Output the [x, y] coordinate of the center of the cell containing the given text.  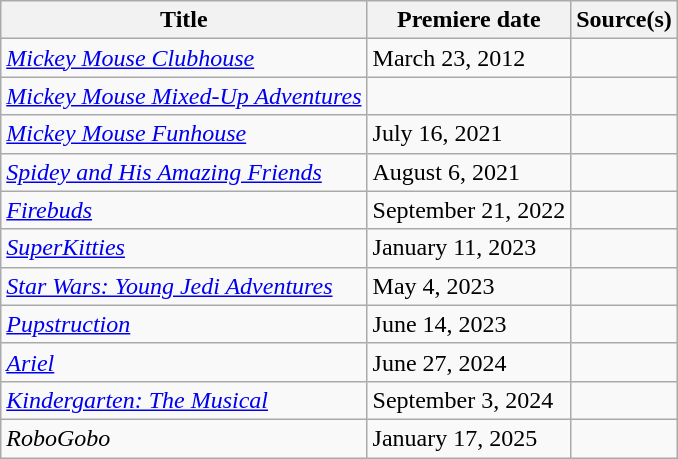
Star Wars: Young Jedi Adventures [184, 286]
January 17, 2025 [469, 438]
July 16, 2021 [469, 134]
Ariel [184, 362]
March 23, 2012 [469, 58]
Pupstruction [184, 324]
May 4, 2023 [469, 286]
Mickey Mouse Clubhouse [184, 58]
Mickey Mouse Mixed-Up Adventures [184, 96]
September 21, 2022 [469, 210]
RoboGobo [184, 438]
Source(s) [624, 20]
January 11, 2023 [469, 248]
August 6, 2021 [469, 172]
June 27, 2024 [469, 362]
Spidey and His Amazing Friends [184, 172]
June 14, 2023 [469, 324]
Firebuds [184, 210]
Kindergarten: The Musical [184, 400]
Title [184, 20]
Mickey Mouse Funhouse [184, 134]
September 3, 2024 [469, 400]
Premiere date [469, 20]
SuperKitties [184, 248]
